Return [X, Y] of the center of cell containing provided text 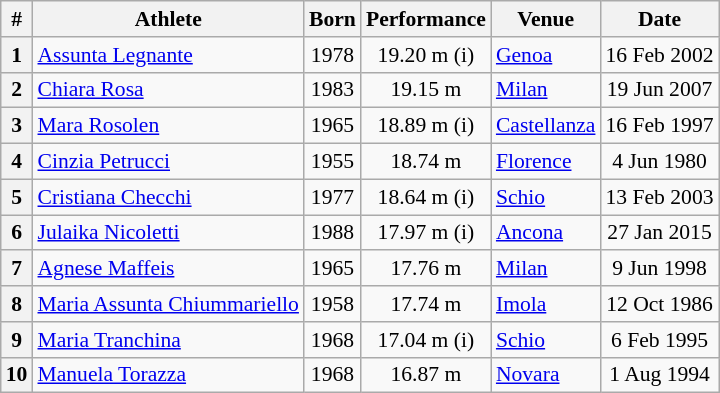
17.76 m [426, 269]
1958 [332, 304]
19.15 m [426, 90]
27 Jan 2015 [659, 233]
# [17, 19]
1978 [332, 55]
Date [659, 19]
Cristiana Checchi [168, 197]
12 Oct 1986 [659, 304]
Mara Rosolen [168, 126]
4 Jun 1980 [659, 162]
1988 [332, 233]
Athlete [168, 19]
Cinzia Petrucci [168, 162]
17.97 m (i) [426, 233]
13 Feb 2003 [659, 197]
Venue [546, 19]
Chiara Rosa [168, 90]
Ancona [546, 233]
Performance [426, 19]
6 [17, 233]
8 [17, 304]
17.74 m [426, 304]
16 Feb 1997 [659, 126]
Assunta Legnante [168, 55]
5 [17, 197]
19 Jun 2007 [659, 90]
16 Feb 2002 [659, 55]
19.20 m (i) [426, 55]
1977 [332, 197]
9 Jun 1998 [659, 269]
16.87 m [426, 375]
Born [332, 19]
Castellanza [546, 126]
Maria Tranchina [168, 340]
1955 [332, 162]
3 [17, 126]
7 [17, 269]
18.74 m [426, 162]
4 [17, 162]
1 [17, 55]
Florence [546, 162]
Novara [546, 375]
Agnese Maffeis [168, 269]
9 [17, 340]
Imola [546, 304]
Julaika Nicoletti [168, 233]
2 [17, 90]
6 Feb 1995 [659, 340]
18.89 m (i) [426, 126]
Manuela Torazza [168, 375]
1 Aug 1994 [659, 375]
10 [17, 375]
Maria Assunta Chiummariello [168, 304]
18.64 m (i) [426, 197]
17.04 m (i) [426, 340]
1983 [332, 90]
Genoa [546, 55]
